Return the [X, Y] coordinate for the center point of the cell that contains the specified text.  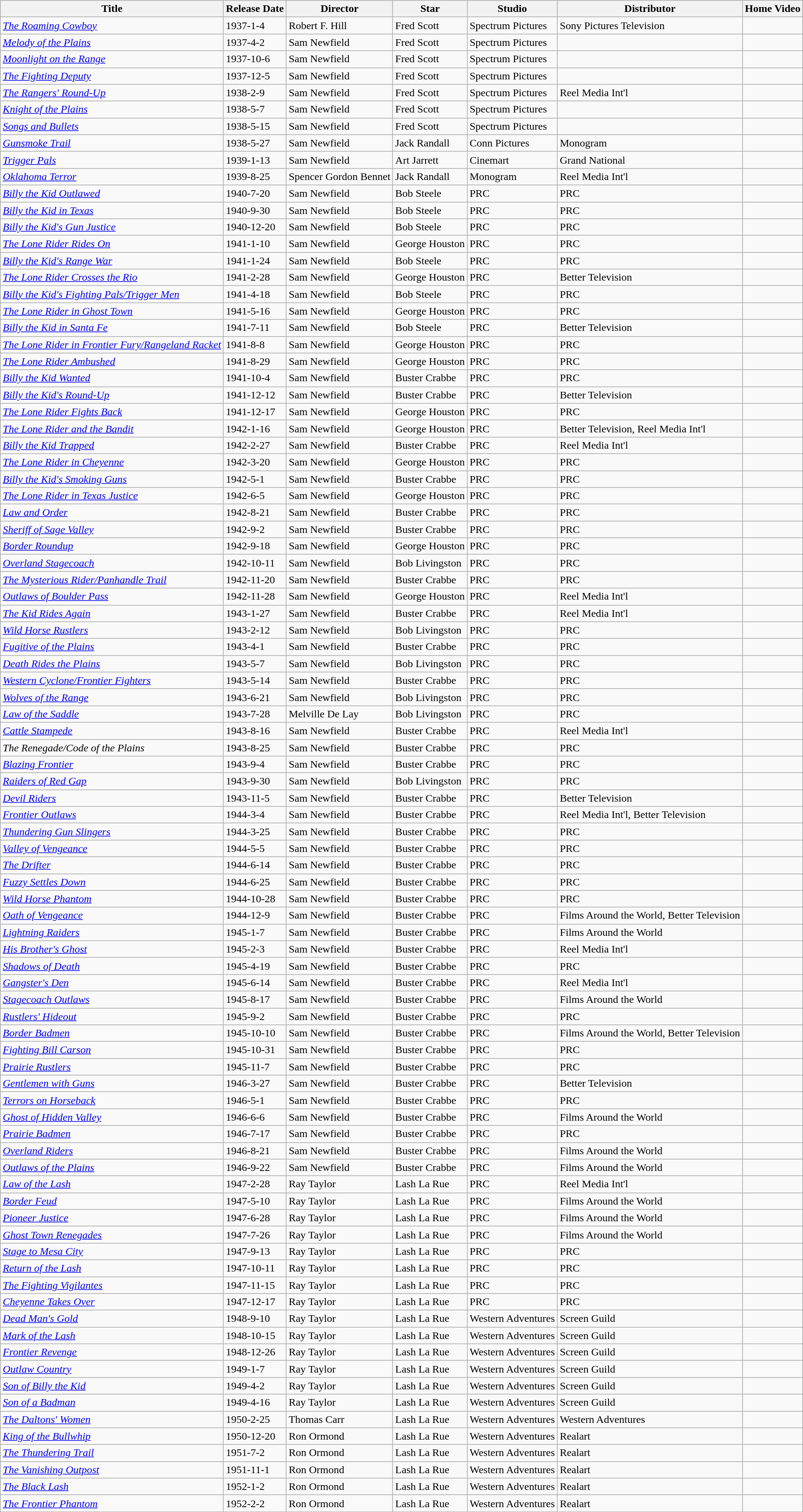
The Drifter [112, 865]
1946-3-27 [255, 1084]
Sheriff of Sage Valley [112, 529]
1946-8-21 [255, 1151]
Overland Stagecoach [112, 563]
The Lone Rider and the Bandit [112, 428]
1943-7-28 [255, 714]
The Lone Rider Fights Back [112, 412]
1938-5-27 [255, 143]
1937-1-4 [255, 26]
Fugitive of the Plains [112, 647]
Border Roundup [112, 546]
Dead Man's Gold [112, 1319]
1942-11-28 [255, 597]
1943-8-25 [255, 748]
1947-6-28 [255, 1218]
Better Television, Reel Media Int'l [650, 428]
1938-5-7 [255, 109]
1947-2-28 [255, 1184]
Title [112, 9]
1943-11-5 [255, 798]
Home Video [773, 9]
Son of Billy the Kid [112, 1386]
1941-5-16 [255, 311]
1938-5-15 [255, 126]
1941-8-29 [255, 361]
1942-2-27 [255, 445]
1946-7-17 [255, 1134]
Star [430, 9]
Cinemart [512, 160]
1941-2-28 [255, 278]
Gentlemen with Guns [112, 1084]
Oklahoma Terror [112, 176]
Thomas Carr [340, 1419]
1943-1-27 [255, 613]
Billy the Kid Outlawed [112, 193]
1947-7-26 [255, 1234]
The Rangers' Round-Up [112, 93]
1945-8-17 [255, 999]
1943-8-16 [255, 731]
Director [340, 9]
Lightning Raiders [112, 932]
1942-8-21 [255, 513]
Devil Riders [112, 798]
Conn Pictures [512, 143]
Outlaws of the Plains [112, 1167]
Stagecoach Outlaws [112, 999]
1951-7-2 [255, 1453]
The Lone Rider in Ghost Town [112, 311]
The Lone Rider Rides On [112, 244]
1939-8-25 [255, 176]
1944-12-9 [255, 915]
1952-2-2 [255, 1503]
1947-10-11 [255, 1268]
1944-6-25 [255, 882]
1943-5-14 [255, 680]
King of the Bullwhip [112, 1436]
1945-6-14 [255, 983]
1943-6-21 [255, 697]
Stage to Mesa City [112, 1251]
Sony Pictures Television [650, 26]
Border Feud [112, 1201]
1942-9-2 [255, 529]
Pioneer Justice [112, 1218]
Wild Horse Rustlers [112, 630]
The Mysterious Rider/Panhandle Trail [112, 580]
1937-4-2 [255, 42]
1947-12-17 [255, 1302]
1946-9-22 [255, 1167]
1938-2-9 [255, 93]
1950-2-25 [255, 1419]
1947-11-15 [255, 1285]
1946-6-6 [255, 1117]
Death Rides the Plains [112, 664]
1949-4-16 [255, 1403]
1937-12-5 [255, 76]
1948-9-10 [255, 1319]
1941-1-10 [255, 244]
1944-6-14 [255, 865]
The Roaming Cowboy [112, 26]
Billy the Kid's Round-Up [112, 395]
Frontier Outlaws [112, 815]
The Lone Rider in Texas Justice [112, 496]
1949-4-2 [255, 1386]
Wild Horse Phantom [112, 899]
1946-5-1 [255, 1100]
1945-2-3 [255, 949]
1941-7-11 [255, 328]
1943-2-12 [255, 630]
Gangster's Den [112, 983]
Shadows of Death [112, 966]
The Fighting Vigilantes [112, 1285]
1942-1-16 [255, 428]
Return of the Lash [112, 1268]
Robert F. Hill [340, 26]
Frontier Revenge [112, 1352]
Billy the Kid's Fighting Pals/Trigger Men [112, 294]
1944-10-28 [255, 899]
Moonlight on the Range [112, 59]
Ghost of Hidden Valley [112, 1117]
Studio [512, 9]
The Kid Rides Again [112, 613]
1942-10-11 [255, 563]
1945-11-7 [255, 1067]
1942-5-1 [255, 479]
The Lone Rider in Cheyenne [112, 462]
1942-3-20 [255, 462]
1945-10-31 [255, 1050]
Rustlers' Hideout [112, 1016]
Songs and Bullets [112, 126]
Ghost Town Renegades [112, 1234]
The Lone Rider in Frontier Fury/Rangeland Racket [112, 345]
1941-12-17 [255, 412]
His Brother's Ghost [112, 949]
1949-1-7 [255, 1369]
Reel Media Int'l, Better Television [650, 815]
Prairie Badmen [112, 1134]
1950-12-20 [255, 1436]
1941-1-24 [255, 261]
Knight of the Plains [112, 109]
Grand National [650, 160]
1940-9-30 [255, 210]
Raiders of Red Gap [112, 781]
1937-10-6 [255, 59]
Spencer Gordon Bennet [340, 176]
The Frontier Phantom [112, 1503]
Terrors on Horseback [112, 1100]
Billy the Kid Wanted [112, 378]
The Daltons' Women [112, 1419]
Melville De Lay [340, 714]
Wolves of the Range [112, 697]
1944-3-4 [255, 815]
Cheyenne Takes Over [112, 1302]
1947-5-10 [255, 1201]
Outlaws of Boulder Pass [112, 597]
1941-12-12 [255, 395]
Fighting Bill Carson [112, 1050]
1943-9-30 [255, 781]
The Lone Rider Ambushed [112, 361]
Oath of Vengeance [112, 915]
1942-11-20 [255, 580]
1942-6-5 [255, 496]
1944-3-25 [255, 832]
Mark of the Lash [112, 1336]
Art Jarrett [430, 160]
1945-9-2 [255, 1016]
Western Cyclone/Frontier Fighters [112, 680]
1948-10-15 [255, 1336]
1945-4-19 [255, 966]
Thundering Gun Slingers [112, 832]
1947-9-13 [255, 1251]
The Black Lash [112, 1486]
Law and Order [112, 513]
1945-10-10 [255, 1033]
Valley of Vengeance [112, 848]
Border Badmen [112, 1033]
1943-4-1 [255, 647]
1941-10-4 [255, 378]
Release Date [255, 9]
1940-7-20 [255, 193]
Gunsmoke Trail [112, 143]
1945-1-7 [255, 932]
The Lone Rider Crosses the Rio [112, 278]
Outlaw Country [112, 1369]
Billy the Kid's Gun Justice [112, 227]
The Fighting Deputy [112, 76]
Prairie Rustlers [112, 1067]
Billy the Kid's Smoking Guns [112, 479]
Cattle Stampede [112, 731]
Son of a Badman [112, 1403]
1951-11-1 [255, 1470]
The Vanishing Outpost [112, 1470]
1943-9-4 [255, 765]
1941-8-8 [255, 345]
The Thundering Trail [112, 1453]
The Renegade/Code of the Plains [112, 748]
Billy the Kid Trapped [112, 445]
Overland Riders [112, 1151]
Melody of the Plains [112, 42]
Blazing Frontier [112, 765]
Law of the Saddle [112, 714]
Fuzzy Settles Down [112, 882]
1944-5-5 [255, 848]
1948-12-26 [255, 1352]
Law of the Lash [112, 1184]
1939-1-13 [255, 160]
1941-4-18 [255, 294]
1943-5-7 [255, 664]
Distributor [650, 9]
1940-12-20 [255, 227]
Trigger Pals [112, 160]
1942-9-18 [255, 546]
Billy the Kid's Range War [112, 261]
1952-1-2 [255, 1486]
Billy the Kid in Santa Fe [112, 328]
Billy the Kid in Texas [112, 210]
